Return (x, y) of the center of cell containing provided text 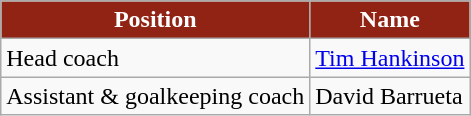
Tim Hankinson (390, 58)
Assistant & goalkeeping coach (156, 96)
Head coach (156, 58)
Position (156, 20)
Name (390, 20)
David Barrueta (390, 96)
